Pinpoint the cell where the given text exists, returning its (x, y) midpoint coordinate. 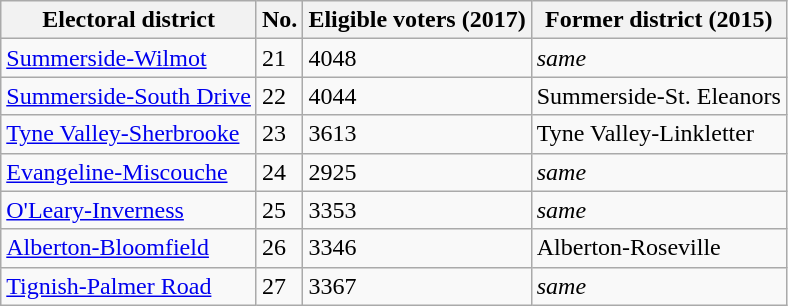
27 (279, 286)
22 (279, 96)
3353 (417, 210)
Former district (2015) (658, 20)
3346 (417, 248)
O'Leary-Inverness (129, 210)
Electoral district (129, 20)
Alberton-Bloomfield (129, 248)
Eligible voters (2017) (417, 20)
4044 (417, 96)
23 (279, 134)
26 (279, 248)
21 (279, 58)
Summerside-Wilmot (129, 58)
3613 (417, 134)
Tyne Valley-Linkletter (658, 134)
Evangeline-Miscouche (129, 172)
Tignish-Palmer Road (129, 286)
Alberton-Roseville (658, 248)
24 (279, 172)
Summerside-South Drive (129, 96)
2925 (417, 172)
25 (279, 210)
3367 (417, 286)
4048 (417, 58)
No. (279, 20)
Summerside-St. Eleanors (658, 96)
Tyne Valley-Sherbrooke (129, 134)
